Locate the cell with the specified text and output its [X, Y] center coordinate. 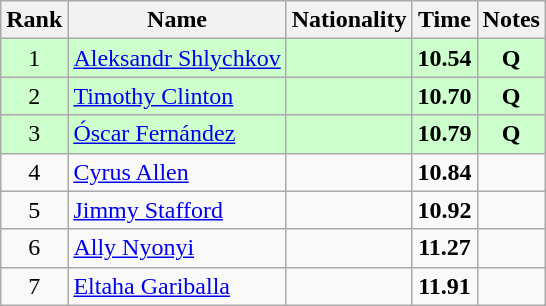
Notes [511, 20]
Cyrus Allen [177, 172]
Aleksandr Shlychkov [177, 58]
10.84 [444, 172]
Óscar Fernández [177, 134]
11.27 [444, 248]
10.79 [444, 134]
7 [34, 286]
Ally Nyonyi [177, 248]
Name [177, 20]
6 [34, 248]
10.92 [444, 210]
4 [34, 172]
Timothy Clinton [177, 96]
5 [34, 210]
Time [444, 20]
11.91 [444, 286]
Nationality [349, 20]
2 [34, 96]
3 [34, 134]
10.54 [444, 58]
10.70 [444, 96]
1 [34, 58]
Rank [34, 20]
Eltaha Gariballa [177, 286]
Jimmy Stafford [177, 210]
